Detect which cell encompasses the target text, then output its [X, Y] center coordinate. 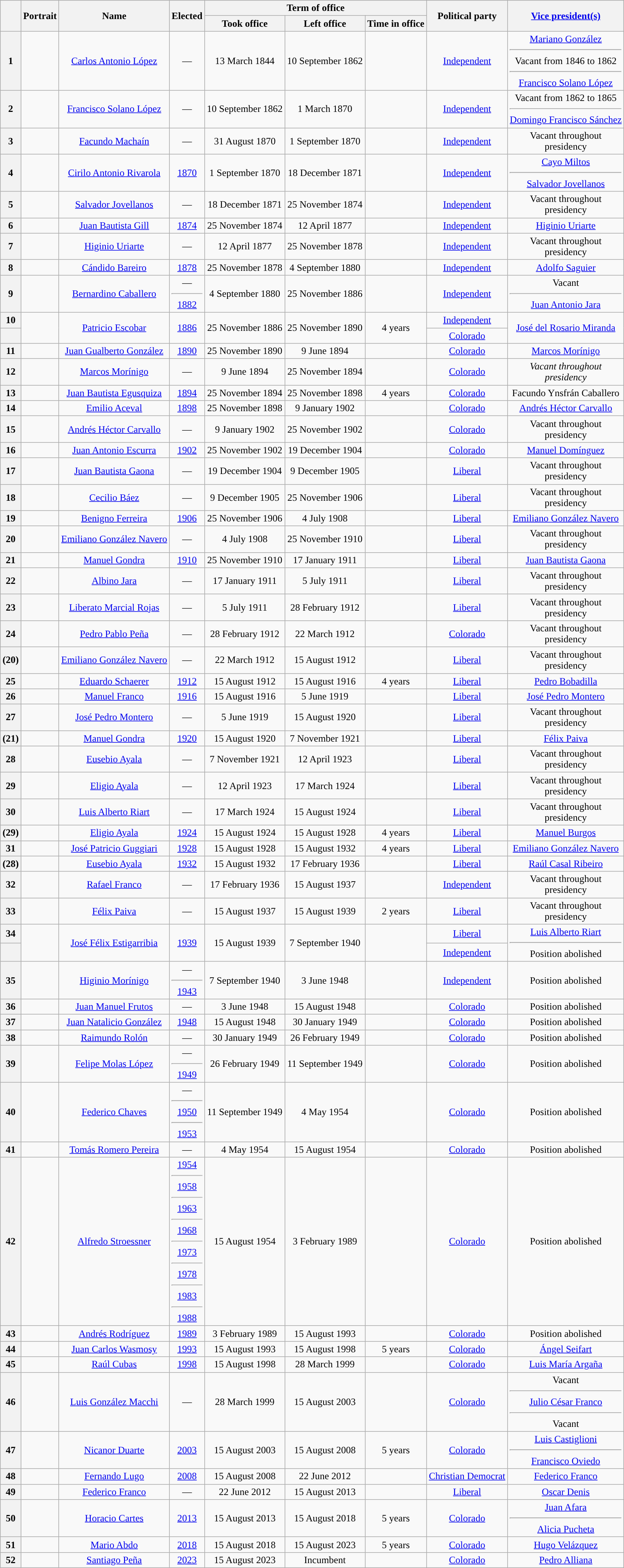
1993 [187, 1349]
Luis Alberto Riart [114, 812]
(28) [11, 864]
49 [11, 1492]
Luis González Macchi [114, 1402]
45 [11, 1364]
1928 [187, 848]
(29) [11, 833]
Albino Jara [114, 581]
1910 [187, 560]
1948 [187, 1022]
33 [11, 911]
26 [11, 697]
1924 [187, 833]
— 1949 [187, 1064]
1906 [187, 518]
Mario Abdo [114, 1544]
2018 [187, 1544]
Emilio Aceval [114, 408]
2023 [187, 1560]
Took office [245, 24]
Name [114, 16]
11 [11, 351]
José del Rosario Miranda [566, 328]
1898 [187, 408]
31 [11, 848]
Incumbent [325, 1560]
Juan Manuel Frutos [114, 1006]
Adolfo Saguier [566, 267]
25 [11, 681]
2008 [187, 1476]
Time in office [396, 24]
Eduardo Schaerer [114, 681]
43 [11, 1334]
Felipe Molas López [114, 1064]
Oscar Denis [566, 1492]
Tomás Romero Pereira [114, 1150]
1874 [187, 225]
13 March 1844 [245, 61]
17 [11, 471]
— 1943 [187, 980]
21 [11, 560]
39 [11, 1064]
Higinio Morínigo [114, 980]
(21) [11, 738]
Carlos Antonio López [114, 61]
9 [11, 294]
Left office [325, 24]
29 [11, 786]
37 [11, 1022]
35 [11, 980]
34 [11, 933]
— 1950 1953 [187, 1112]
1886 [187, 328]
Pedro Alliana [566, 1560]
1894 [187, 393]
50 [11, 1518]
Juan Gualberto González [114, 351]
2 years [396, 911]
Juan Afara Alicia Pucheta [566, 1518]
7 [11, 247]
— 1882 [187, 294]
Manuel Domínguez [566, 450]
31 August 1870 [245, 141]
Cayo Miltos Salvador Jovellanos [566, 173]
10 [11, 320]
Nicanor Duarte [114, 1450]
Cirilo Antonio Rivarola [114, 173]
Ángel Seifart [566, 1349]
18 [11, 497]
Hugo Velázquez [566, 1544]
28 [11, 759]
1 [11, 61]
(20) [11, 660]
Raúl Casal Ribeiro [566, 864]
Vacant Juan Antonio Jara [566, 294]
14 [11, 408]
Political party [467, 16]
12 [11, 372]
Luis Alberto Riart Position abolished [566, 943]
Benigno Ferreira [114, 518]
Pedro Bobadilla [566, 681]
Fernando Lugo [114, 1476]
Facundo Machaín [114, 141]
13 [11, 393]
36 [11, 1006]
Juan Antonio Escurra [114, 450]
Salvador Jovellanos [114, 204]
Bernardino Caballero [114, 294]
Portrait [40, 16]
38 [11, 1038]
1932 [187, 864]
2003 [187, 1450]
Liberato Marcial Rojas [114, 607]
22 [11, 581]
44 [11, 1349]
1878 [187, 267]
Juan Bautista Egusquiza [114, 393]
Federico Chaves [114, 1112]
32 [11, 885]
José Félix Estigarribia [114, 943]
Elected [187, 16]
1954 1958 1963 1968 1973 1978 1983 1988 [187, 1242]
Pedro Pablo Peña [114, 633]
2013 [187, 1518]
Luis María Argaña [566, 1364]
1902 [187, 450]
Luis Castiglioni Francisco Oviedo [566, 1450]
30 [11, 812]
Christian Democrat [467, 1476]
Vacant from 1862 to 1865 Domingo Francisco Sánchez [566, 109]
5 [11, 204]
Patricio Escobar [114, 328]
51 [11, 1544]
Manuel Franco [114, 697]
16 [11, 450]
José Patricio Guggiari [114, 848]
Cándido Bareiro [114, 267]
15 [11, 429]
47 [11, 1450]
Francisco Solano López [114, 109]
1920 [187, 738]
Juan Carlos Wasmosy [114, 1349]
1989 [187, 1334]
Vice president(s) [566, 16]
Raúl Cubas [114, 1364]
3 [11, 141]
1870 [187, 173]
46 [11, 1402]
Horacio Cartes [114, 1518]
Cecilio Báez [114, 497]
Manuel Burgos [566, 833]
1939 [187, 943]
42 [11, 1242]
23 [11, 607]
4 [11, 173]
1 March 1870 [325, 109]
Alfredo Stroessner [114, 1242]
41 [11, 1150]
8 [11, 267]
1912 [187, 681]
24 [11, 633]
52 [11, 1560]
20 [11, 539]
2 [11, 109]
Term of office [315, 8]
Rafael Franco [114, 885]
Raimundo Rolón [114, 1038]
Santiago Peña [114, 1560]
Juan Natalicio González [114, 1022]
Vacant Julio César Franco Vacant [566, 1402]
1998 [187, 1364]
Mariano González Vacant from 1846 to 1862 Francisco Solano López [566, 61]
27 [11, 718]
Juan Bautista Gill [114, 225]
Andrés Rodríguez [114, 1334]
19 [11, 518]
1890 [187, 351]
6 [11, 225]
1916 [187, 697]
40 [11, 1112]
Facundo Ynsfrán Caballero [566, 393]
48 [11, 1476]
